Find where the given text appears and provide that cell's center as (X, Y) coordinate. 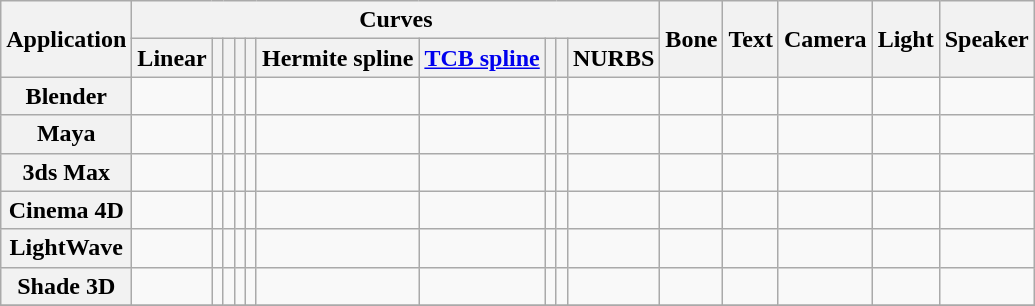
Shade 3D (66, 286)
Application (66, 39)
Hermite spline (337, 58)
Text (751, 39)
Maya (66, 134)
Speaker (986, 39)
Camera (825, 39)
Bone (692, 39)
Blender (66, 96)
Cinema 4D (66, 210)
Light (906, 39)
3ds Max (66, 172)
Linear (172, 58)
NURBS (613, 58)
LightWave (66, 248)
Curves (396, 20)
TCB spline (482, 58)
